Scan for the cell matching the given text and deliver its (X, Y) coordinate at center. 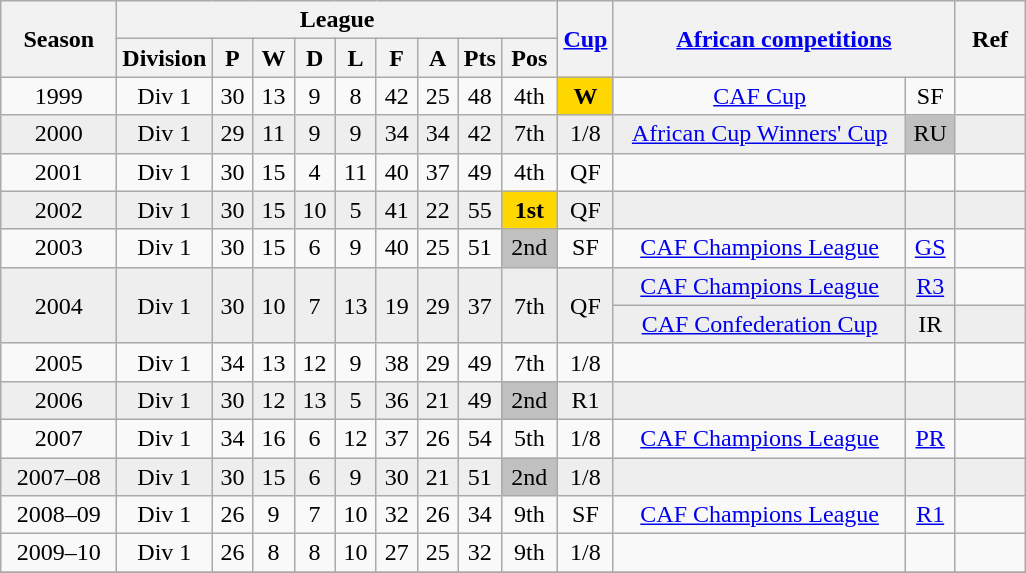
1st (529, 210)
16 (274, 438)
GS (930, 248)
R3 (930, 286)
IR (930, 324)
Pos (529, 58)
2000 (59, 134)
Pts (480, 58)
1999 (59, 96)
2007 (59, 438)
2006 (59, 400)
League (338, 20)
A (438, 58)
2009–10 (59, 553)
Season (59, 39)
55 (480, 210)
African Cup Winners' Cup (759, 134)
CAF Cup (759, 96)
41 (396, 210)
D (314, 58)
PR (930, 438)
54 (480, 438)
African competitions (784, 39)
2008–09 (59, 515)
38 (396, 362)
19 (396, 305)
2005 (59, 362)
L (356, 58)
2002 (59, 210)
22 (438, 210)
48 (480, 96)
CAF Confederation Cup (759, 324)
5th (529, 438)
Division (164, 58)
36 (396, 400)
Cup (585, 39)
F (396, 58)
2004 (59, 305)
27 (396, 553)
2003 (59, 248)
RU (930, 134)
Ref (990, 39)
4 (314, 172)
2007–08 (59, 477)
P (232, 58)
2001 (59, 172)
